Scan for the cell matching the given text and deliver its [x, y] coordinate at center. 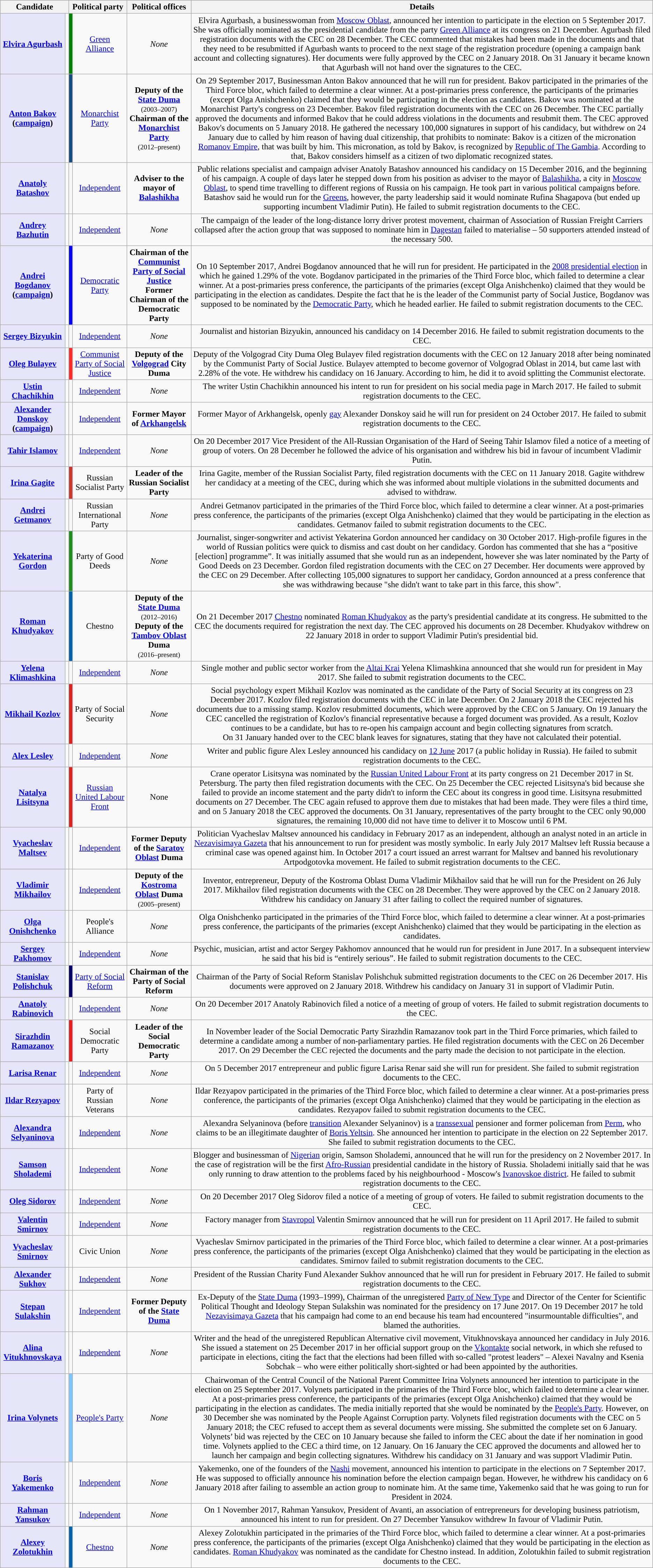
Ildar Rezyapov [33, 1100]
Vyacheslav Smirnov [33, 1252]
Political party [98, 7]
Deputy of the Volgograd City Duma [159, 364]
Alexandra Selyaninova [33, 1133]
Party of Good Deeds [100, 561]
Vladimir Mikhailov [33, 890]
Communist Party of Social Justice [100, 364]
Andrei Bogdanov(campaign) [33, 285]
Deputy of the State Duma(2003–2007)Chairman of the Monarchist Party(2012–present) [159, 118]
Anatoly Batashov [33, 188]
On 20 December 2017 Oleg Sidorov filed a notice of a meeting of group of voters. He failed to submit registration documents to the CEC. [422, 1202]
Irina Volynets [33, 1418]
Sergey Pakhomov [33, 954]
Anatoly Rabinovich [33, 1008]
Leader of the Social Democratic Party [159, 1040]
On 20 December 2017 Anatoly Rabinovich filed a notice of a meeting of group of voters. He failed to submit registration documents to the CEC. [422, 1008]
Andrey Bazhutin [33, 230]
Sirazhdin Ramazanov [33, 1040]
Yelena Klimashkina [33, 673]
Russian International Party [100, 515]
Democratic Party [100, 285]
Chairman of the Party of Social Reform [159, 981]
Stepan Sulakshin [33, 1311]
Natalya Lisitsyna [33, 797]
Mikhail Kozlov [33, 714]
Irina Gagite [33, 483]
Vyacheslav Maltsev [33, 848]
Oleg Sidorov [33, 1202]
Larisa Renar [33, 1073]
Social Democratic Party [100, 1040]
Deputy of the State Duma(2012–2016)Deputy of the Tambov Oblast Duma(2016–present) [159, 626]
Monarchist Party [100, 118]
Party of Russian Veterans [100, 1100]
Adviser to the mayor of Balashikha [159, 188]
Civic Union [100, 1252]
Russian Socialist Party [100, 483]
Russian United Labour Front [100, 797]
Stanislav Polishchuk [33, 981]
Former Deputy of the Saratov Oblast Duma [159, 848]
Leader of the Russian Socialist Party [159, 483]
People's Party [100, 1418]
Roman Khudyakov [33, 626]
Samson Sholademi [33, 1170]
Details [422, 7]
Elvira Agurbash [33, 44]
Chairman of the Communist Party of Social Justice Former Chairman of the Democratic Party [159, 285]
Candidate [35, 7]
Ustin Chachikhin [33, 391]
Green Alliance [100, 44]
Anton Bakov(campaign) [33, 118]
Boris Yakemenko [33, 1483]
Rahman Yansukov [33, 1515]
Sergey Bizyukin [33, 336]
Party of Social Security [100, 714]
Former Mayor of Arkhangelsk [159, 418]
Valentin Smirnov [33, 1224]
Alexey Zolotukhin [33, 1547]
Yekaterina Gordon [33, 561]
Olga Onishchenko [33, 926]
Tahir Islamov [33, 450]
Oleg Bulayev [33, 364]
Alexander Sukhov [33, 1279]
Alex Lesley [33, 756]
Alexander Donskoy(campaign) [33, 418]
Political offices [159, 7]
Party of Social Reform [100, 981]
Andrei Getmanov [33, 515]
Former Deputy of the State Duma [159, 1311]
Deputy of the Kostroma Oblast Duma(2005–present) [159, 890]
Journalist and historian Bizyukin, announced his candidacy on 14 December 2016. He failed to submit registration documents to the CEC. [422, 336]
Alina Vitukhnovskaya [33, 1352]
People's Alliance [100, 926]
